Output the (x, y) coordinate of the center of the cell containing the given text.  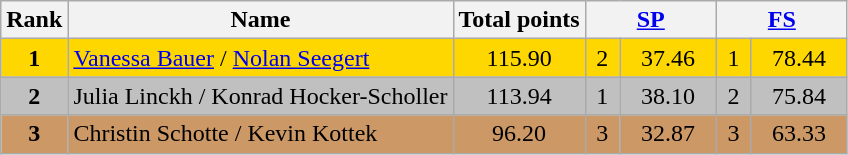
Rank (34, 20)
113.94 (519, 96)
37.46 (668, 58)
Christin Schotte / Kevin Kottek (260, 134)
32.87 (668, 134)
75.84 (800, 96)
Name (260, 20)
38.10 (668, 96)
96.20 (519, 134)
115.90 (519, 58)
Total points (519, 20)
Vanessa Bauer / Nolan Seegert (260, 58)
Julia Linckh / Konrad Hocker-Scholler (260, 96)
SP (650, 20)
78.44 (800, 58)
FS (782, 20)
63.33 (800, 134)
